Search for the cell housing the specified text and yield its (X, Y) center coordinate. 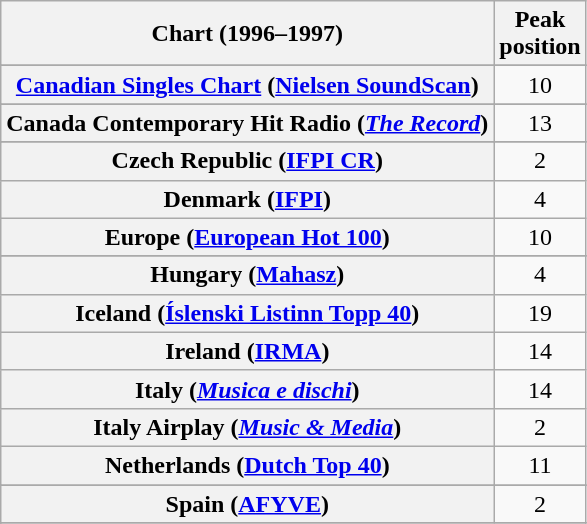
Italy (Musica e dischi) (248, 389)
Ireland (IRMA) (248, 351)
Denmark (IFPI) (248, 199)
Czech Republic (IFPI CR) (248, 161)
Europe (European Hot 100) (248, 237)
Chart (1996–1997) (248, 34)
Canada Contemporary Hit Radio (The Record) (248, 123)
11 (540, 465)
Iceland (Íslenski Listinn Topp 40) (248, 313)
19 (540, 313)
Netherlands (Dutch Top 40) (248, 465)
Italy Airplay (Music & Media) (248, 427)
Hungary (Mahasz) (248, 275)
Canadian Singles Chart (Nielsen SoundScan) (248, 85)
Peakposition (540, 34)
Spain (AFYVE) (248, 503)
13 (540, 123)
